Return the [x, y] coordinate for the center point of the cell that contains the specified text.  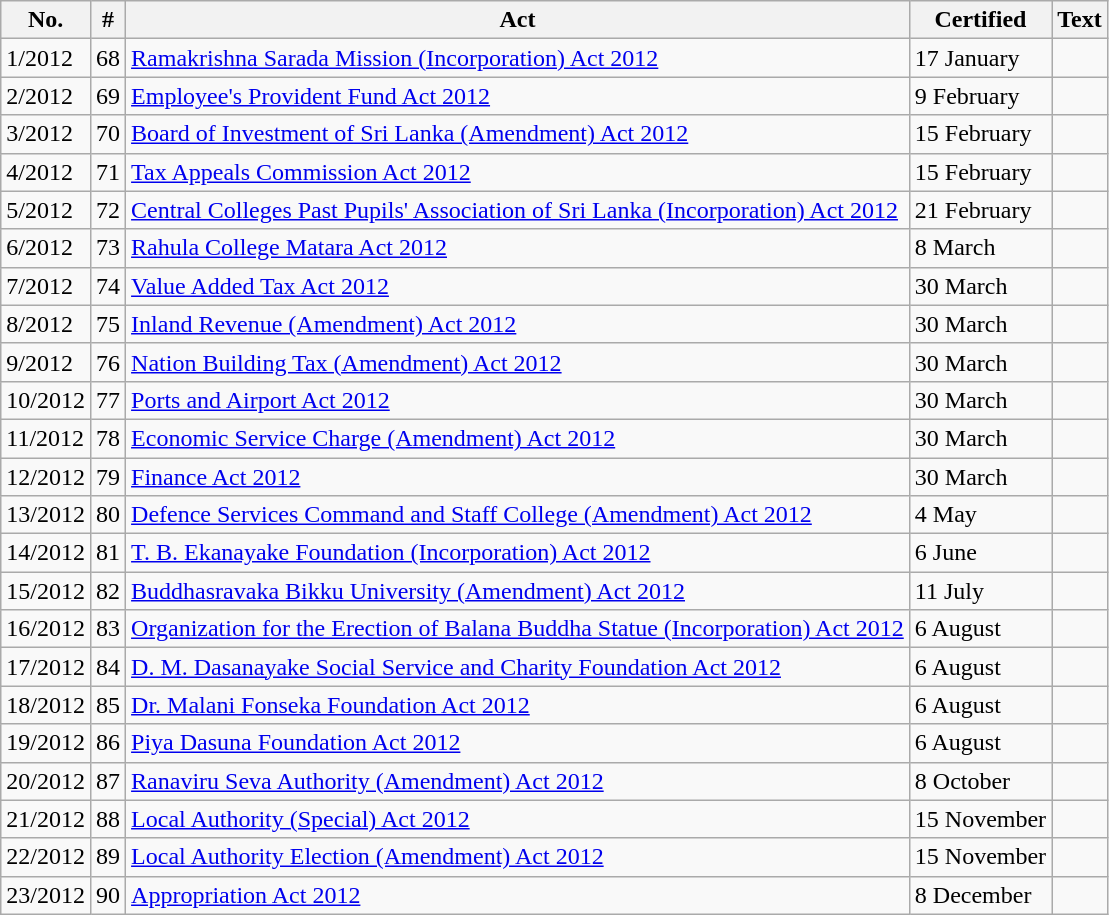
Central Colleges Past Pupils' Association of Sri Lanka (Incorporation) Act 2012 [518, 210]
68 [108, 58]
88 [108, 819]
87 [108, 781]
Local Authority (Special) Act 2012 [518, 819]
Inland Revenue (Amendment) Act 2012 [518, 324]
Tax Appeals Commission Act 2012 [518, 172]
74 [108, 286]
11 July [980, 591]
19/2012 [46, 743]
71 [108, 172]
12/2012 [46, 477]
14/2012 [46, 553]
Value Added Tax Act 2012 [518, 286]
10/2012 [46, 400]
83 [108, 629]
17 January [980, 58]
15/2012 [46, 591]
Nation Building Tax (Amendment) Act 2012 [518, 362]
20/2012 [46, 781]
76 [108, 362]
Ramakrishna Sarada Mission (Incorporation) Act 2012 [518, 58]
69 [108, 96]
89 [108, 857]
13/2012 [46, 515]
D. M. Dasanayake Social Service and Charity Foundation Act 2012 [518, 667]
Ports and Airport Act 2012 [518, 400]
8 October [980, 781]
81 [108, 553]
Piya Dasuna Foundation Act 2012 [518, 743]
1/2012 [46, 58]
73 [108, 248]
8 December [980, 895]
No. [46, 20]
90 [108, 895]
86 [108, 743]
2/2012 [46, 96]
75 [108, 324]
Ranaviru Seva Authority (Amendment) Act 2012 [518, 781]
23/2012 [46, 895]
5/2012 [46, 210]
72 [108, 210]
Rahula College Matara Act 2012 [518, 248]
Finance Act 2012 [518, 477]
21 February [980, 210]
Defence Services Command and Staff College (Amendment) Act 2012 [518, 515]
9/2012 [46, 362]
7/2012 [46, 286]
8/2012 [46, 324]
T. B. Ekanayake Foundation (Incorporation) Act 2012 [518, 553]
Dr. Malani Fonseka Foundation Act 2012 [518, 705]
70 [108, 134]
79 [108, 477]
77 [108, 400]
# [108, 20]
3/2012 [46, 134]
Board of Investment of Sri Lanka (Amendment) Act 2012 [518, 134]
21/2012 [46, 819]
80 [108, 515]
Text [1080, 20]
6 June [980, 553]
82 [108, 591]
8 March [980, 248]
18/2012 [46, 705]
11/2012 [46, 438]
9 February [980, 96]
Buddhasravaka Bikku University (Amendment) Act 2012 [518, 591]
78 [108, 438]
84 [108, 667]
Certified [980, 20]
4 May [980, 515]
85 [108, 705]
4/2012 [46, 172]
Local Authority Election (Amendment) Act 2012 [518, 857]
16/2012 [46, 629]
Act [518, 20]
Economic Service Charge (Amendment) Act 2012 [518, 438]
17/2012 [46, 667]
Organization for the Erection of Balana Buddha Statue (Incorporation) Act 2012 [518, 629]
Employee's Provident Fund Act 2012 [518, 96]
6/2012 [46, 248]
22/2012 [46, 857]
Appropriation Act 2012 [518, 895]
